Detect which cell encompasses the target text, then output its [X, Y] center coordinate. 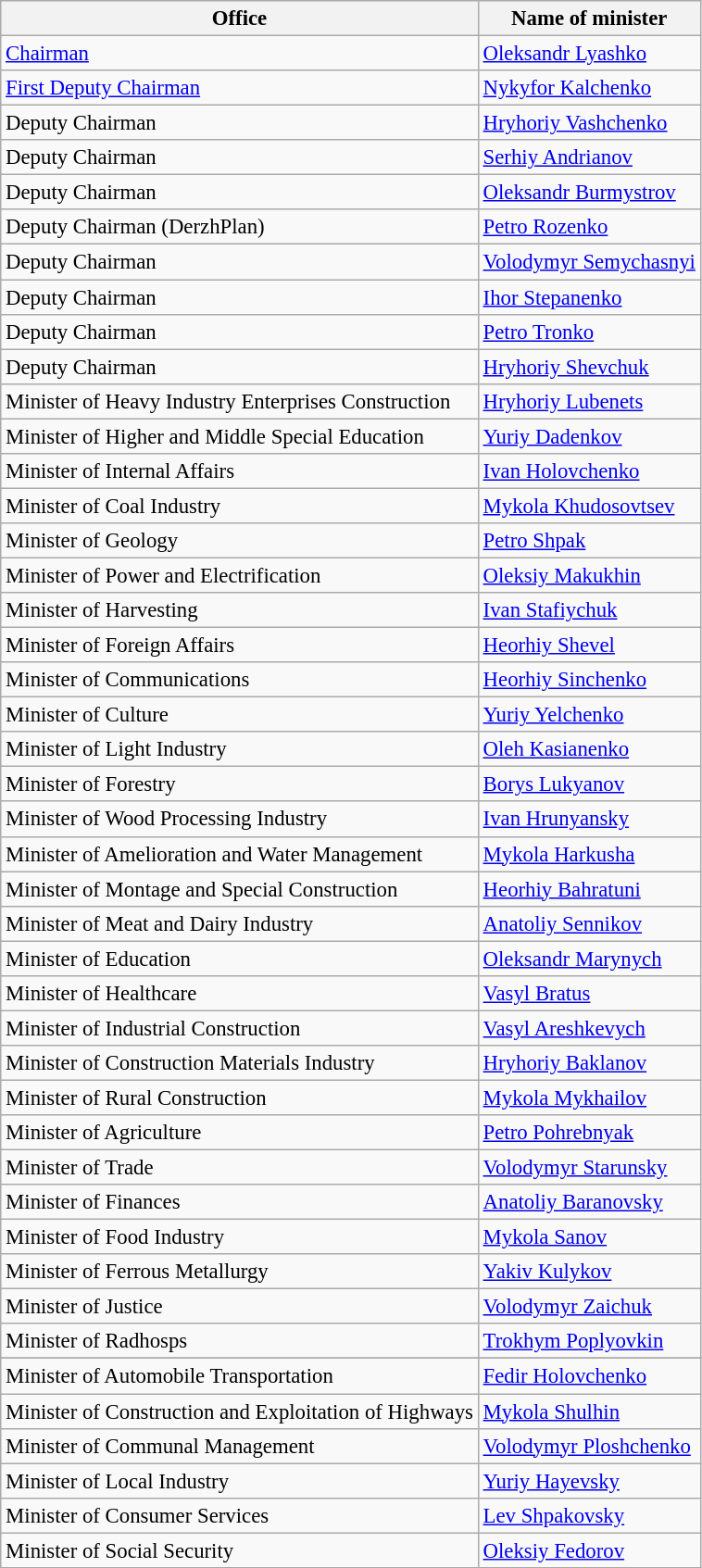
Minister of Communications [240, 680]
Yuriy Yelchenko [589, 715]
Lev Shpakovsky [589, 1515]
Minister of Higher and Middle Special Education [240, 436]
Serhiy Andrianov [589, 157]
Minister of Automobile Transportation [240, 1376]
Minister of Communal Management [240, 1446]
Heorhiy Shevel [589, 646]
Minister of Internal Affairs [240, 471]
Volodymyr Starunsky [589, 1168]
Minister of Power and Electrification [240, 575]
Heorhiy Sinchenko [589, 680]
Volodymyr Semychasnyi [589, 262]
Hryhoriy Vashchenko [589, 123]
Minister of Amelioration and Water Management [240, 854]
Deputy Chairman (DerzhPlan) [240, 227]
Oleh Kasianenko [589, 749]
Ivan Holovchenko [589, 471]
Minister of Local Industry [240, 1481]
Petro Shpak [589, 541]
Petro Pohrebnyak [589, 1133]
Minister of Radhosps [240, 1342]
Minister of Light Industry [240, 749]
Minister of Healthcare [240, 994]
Minister of Ferrous Metallurgy [240, 1272]
Office [240, 19]
Minister of Foreign Affairs [240, 646]
Minister of Food Industry [240, 1237]
Oleksiy Makukhin [589, 575]
Oleksandr Burmystrov [589, 193]
Minister of Industrial Construction [240, 1028]
Oleksandr Marynych [589, 959]
Chairman [240, 54]
Mykola Sanov [589, 1237]
Oleksandr Lyashko [589, 54]
Name of minister [589, 19]
Minister of Geology [240, 541]
Volodymyr Ploshchenko [589, 1446]
Minister of Construction Materials Industry [240, 1063]
Minister of Forestry [240, 784]
Petro Tronko [589, 332]
Minister of Montage and Special Construction [240, 889]
Mykola Harkusha [589, 854]
Minister of Coal Industry [240, 506]
Anatoliy Sennikov [589, 923]
Yuriy Dadenkov [589, 436]
Minister of Social Security [240, 1550]
Petro Rozenko [589, 227]
Minister of Construction and Exploitation of Highways [240, 1411]
Minister of Heavy Industry Enterprises Construction [240, 401]
Anatoliy Baranovsky [589, 1202]
Fedir Holovchenko [589, 1376]
Ivan Stafiychuk [589, 610]
Minister of Education [240, 959]
Yuriy Hayevsky [589, 1481]
Borys Lukyanov [589, 784]
Oleksiy Fedorov [589, 1550]
Minister of Agriculture [240, 1133]
Hryhoriy Baklanov [589, 1063]
Nykyfor Kalchenko [589, 88]
Mykola Mykhailov [589, 1098]
Hryhoriy Lubenets [589, 401]
Volodymyr Zaichuk [589, 1307]
Minister of Consumer Services [240, 1515]
Minister of Finances [240, 1202]
Vasyl Areshkevych [589, 1028]
Minister of Harvesting [240, 610]
Mykola Khudosovtsev [589, 506]
Minister of Rural Construction [240, 1098]
Yakiv Kulykov [589, 1272]
Minister of Meat and Dairy Industry [240, 923]
Minister of Trade [240, 1168]
Minister of Justice [240, 1307]
Minister of Culture [240, 715]
Heorhiy Bahratuni [589, 889]
Trokhym Poplyovkin [589, 1342]
Mykola Shulhin [589, 1411]
First Deputy Chairman [240, 88]
Minister of Wood Processing Industry [240, 820]
Vasyl Bratus [589, 994]
Hryhoriy Shevchuk [589, 367]
Ivan Hrunyansky [589, 820]
Ihor Stepanenko [589, 297]
